Output the (X, Y) coordinate of the center of the cell containing the given text.  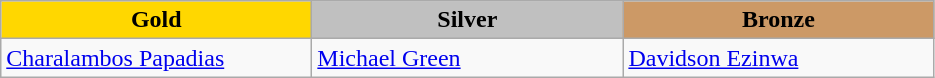
Charalambos Papadias (156, 58)
Silver (468, 20)
Davidson Ezinwa (778, 58)
Bronze (778, 20)
Gold (156, 20)
Michael Green (468, 58)
